Determine the [X, Y] coordinate at the center of the cell enclosing the given text.  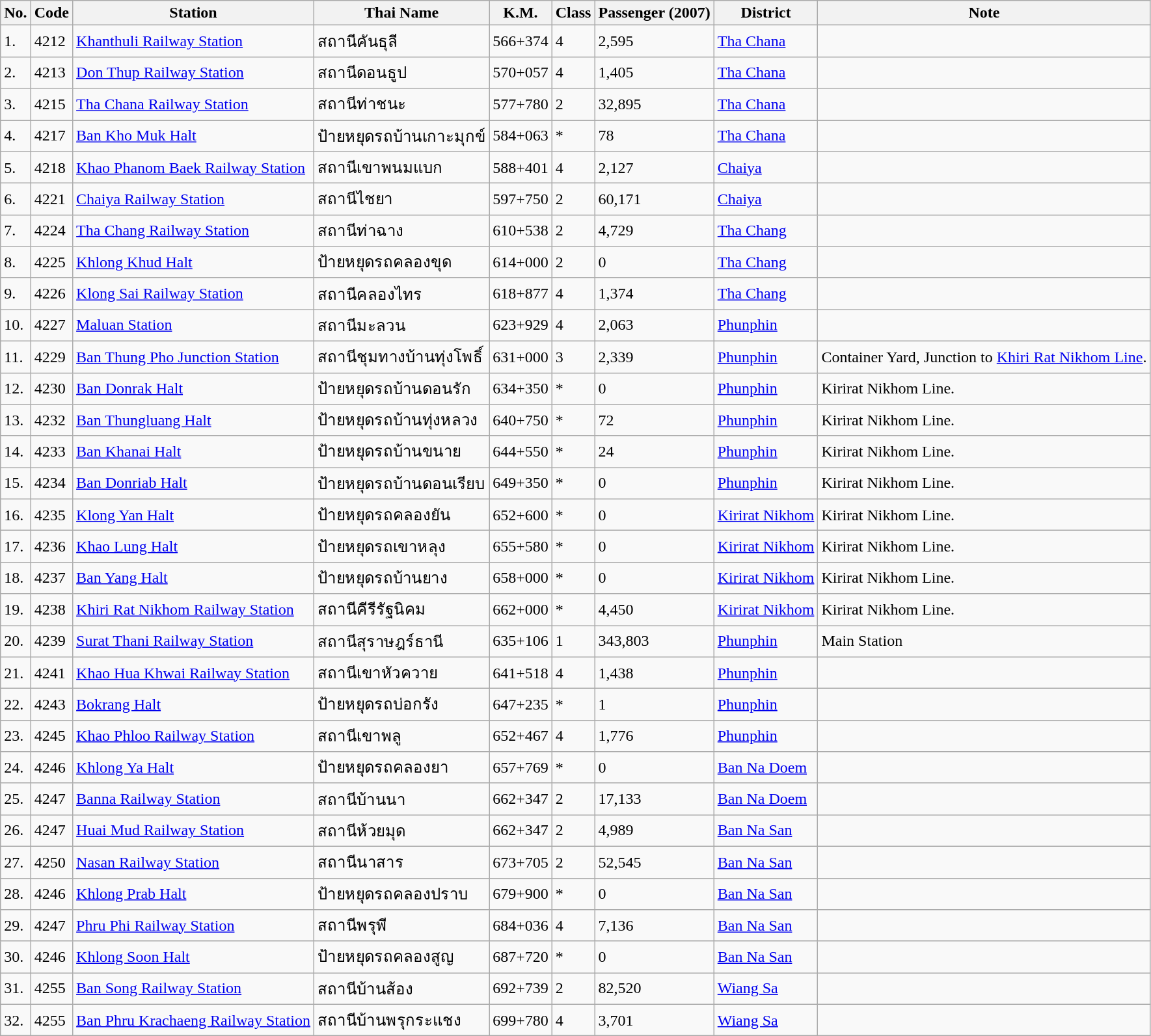
Khlong Soon Halt [194, 957]
6. [16, 199]
9. [16, 294]
Huai Mud Railway Station [194, 831]
699+780 [521, 1020]
692+739 [521, 989]
21. [16, 672]
Don Thup Railway Station [194, 73]
4229 [51, 356]
สถานีสุราษฎร์ธานี [402, 641]
29. [16, 926]
Tha Chana Railway Station [194, 104]
4213 [51, 73]
19. [16, 610]
52,545 [655, 862]
30. [16, 957]
Ban Song Railway Station [194, 989]
15. [16, 484]
4224 [51, 230]
652+467 [521, 736]
673+705 [521, 862]
Ban Yang Halt [194, 578]
5. [16, 168]
588+401 [521, 168]
25. [16, 799]
Passenger (2007) [655, 13]
684+036 [521, 926]
ป้ายหยุดรถคลองยา [402, 767]
4215 [51, 104]
Khanthuli Railway Station [194, 42]
สถานีนาสาร [402, 862]
24. [16, 767]
82,520 [655, 989]
ป้ายหยุดรถคลองยัน [402, 515]
Ban Thung Pho Junction Station [194, 356]
634+350 [521, 389]
649+350 [521, 484]
631+000 [521, 356]
1,776 [655, 736]
17,133 [655, 799]
641+518 [521, 672]
Khao Hua Khwai Railway Station [194, 672]
สถานีมะลวน [402, 325]
Main Station [984, 641]
2,063 [655, 325]
Khao Phloo Railway Station [194, 736]
ป้ายหยุดรถบ้านขนาย [402, 451]
Khlong Prab Halt [194, 894]
17. [16, 546]
657+769 [521, 767]
สถานีห้วยมุด [402, 831]
343,803 [655, 641]
679+900 [521, 894]
Khiri Rat Nikhom Railway Station [194, 610]
4221 [51, 199]
Maluan Station [194, 325]
สถานีบ้านส้อง [402, 989]
Ban Donriab Halt [194, 484]
Khlong Khud Halt [194, 263]
ป้ายหยุดรถคลองขุด [402, 263]
4241 [51, 672]
Klong Sai Railway Station [194, 294]
ป้ายหยุดรถบ่อกรัง [402, 705]
Bokrang Halt [194, 705]
14. [16, 451]
4,450 [655, 610]
647+235 [521, 705]
662+000 [521, 610]
2,339 [655, 356]
ป้ายหยุดรถบ้านดอนรัก [402, 389]
Ban Donrak Halt [194, 389]
584+063 [521, 135]
2,595 [655, 42]
Class [573, 13]
31. [16, 989]
4250 [51, 862]
3. [16, 104]
640+750 [521, 420]
11. [16, 356]
597+750 [521, 199]
K.M. [521, 13]
สถานีชุมทางบ้านทุ่งโพธิ์ [402, 356]
สถานีเขาพนมแบก [402, 168]
4227 [51, 325]
สถานีดอนธูป [402, 73]
Station [194, 13]
4232 [51, 420]
Klong Yan Halt [194, 515]
687+720 [521, 957]
4,989 [655, 831]
32,895 [655, 104]
สถานีไชยา [402, 199]
Container Yard, Junction to Khiri Rat Nikhom Line. [984, 356]
610+538 [521, 230]
652+600 [521, 515]
สถานีเขาหัวควาย [402, 672]
1,405 [655, 73]
4234 [51, 484]
สถานีคันธุลี [402, 42]
Khao Lung Halt [194, 546]
4243 [51, 705]
4217 [51, 135]
4212 [51, 42]
No. [16, 13]
28. [16, 894]
24 [655, 451]
13. [16, 420]
655+580 [521, 546]
1. [16, 42]
Code [51, 13]
4239 [51, 641]
7,136 [655, 926]
3,701 [655, 1020]
4238 [51, 610]
ป้ายหยุดรถบ้านดอนเรียบ [402, 484]
10. [16, 325]
27. [16, 862]
566+374 [521, 42]
20. [16, 641]
4237 [51, 578]
Ban Kho Muk Halt [194, 135]
623+929 [521, 325]
1,438 [655, 672]
4. [16, 135]
658+000 [521, 578]
Nasan Railway Station [194, 862]
614+000 [521, 263]
78 [655, 135]
2. [16, 73]
4233 [51, 451]
สถานีท่าฉาง [402, 230]
สถานีบ้านนา [402, 799]
4,729 [655, 230]
สถานีคลองไทร [402, 294]
Ban Thungluang Halt [194, 420]
Banna Railway Station [194, 799]
ป้ายหยุดรถบ้านทุ่งหลวง [402, 420]
สถานีคีรีรัฐนิคม [402, 610]
Khlong Ya Halt [194, 767]
สถานีบ้านพรุกระแชง [402, 1020]
Ban Khanai Halt [194, 451]
Khao Phanom Baek Railway Station [194, 168]
577+780 [521, 104]
4218 [51, 168]
618+877 [521, 294]
635+106 [521, 641]
ป้ายหยุดรถบ้านยาง [402, 578]
Thai Name [402, 13]
22. [16, 705]
644+550 [521, 451]
Chaiya Railway Station [194, 199]
4236 [51, 546]
Surat Thani Railway Station [194, 641]
4235 [51, 515]
60,171 [655, 199]
570+057 [521, 73]
23. [16, 736]
Tha Chang Railway Station [194, 230]
4226 [51, 294]
4230 [51, 389]
8. [16, 263]
32. [16, 1020]
สถานีเขาพลู [402, 736]
ป้ายหยุดรถเขาหลุง [402, 546]
ป้ายหยุดรถคลองสูญ [402, 957]
1,374 [655, 294]
District [766, 13]
12. [16, 389]
ป้ายหยุดรถบ้านเกาะมุกข์ [402, 135]
16. [16, 515]
Note [984, 13]
Phru Phi Railway Station [194, 926]
7. [16, 230]
สถานีพรุพี [402, 926]
4225 [51, 263]
สถานีท่าชนะ [402, 104]
72 [655, 420]
4245 [51, 736]
18. [16, 578]
Ban Phru Krachaeng Railway Station [194, 1020]
2,127 [655, 168]
26. [16, 831]
ป้ายหยุดรถคลองปราบ [402, 894]
3 [573, 356]
